Provide the [X, Y] coordinate of the cell's center where the given text is located.  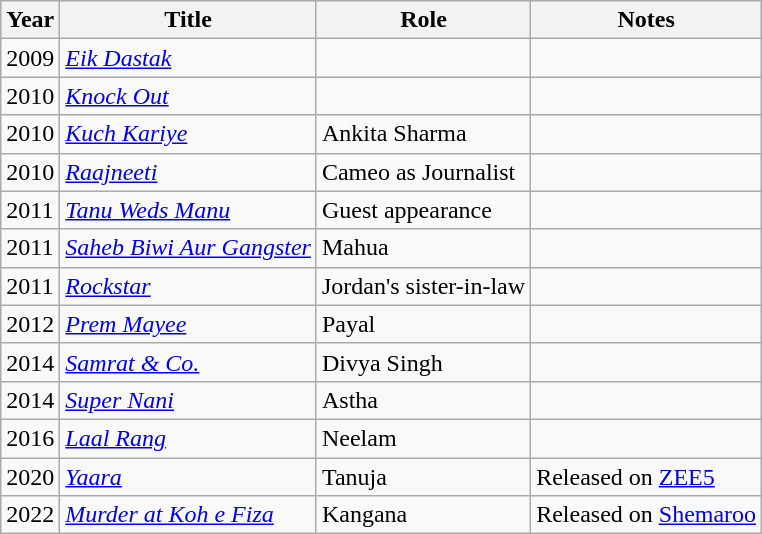
Released on ZEE5 [646, 477]
Payal [423, 324]
Year [30, 20]
2022 [30, 515]
Released on Shemaroo [646, 515]
Divya Singh [423, 362]
2009 [30, 58]
2016 [30, 438]
2020 [30, 477]
Rockstar [188, 286]
Kuch Kariye [188, 134]
Neelam [423, 438]
Tanuja [423, 477]
Title [188, 20]
Murder at Koh e Fiza [188, 515]
Samrat & Co. [188, 362]
Knock Out [188, 96]
Prem Mayee [188, 324]
Mahua [423, 248]
Guest appearance [423, 210]
Cameo as Journalist [423, 172]
Saheb Biwi Aur Gangster [188, 248]
Tanu Weds Manu [188, 210]
Jordan's sister-in-law [423, 286]
Kangana [423, 515]
Laal Rang [188, 438]
Yaara [188, 477]
Super Nani [188, 400]
Eik Dastak [188, 58]
Notes [646, 20]
Role [423, 20]
2012 [30, 324]
Raajneeti [188, 172]
Astha [423, 400]
Ankita Sharma [423, 134]
